Return (x, y) of the center of cell containing provided text 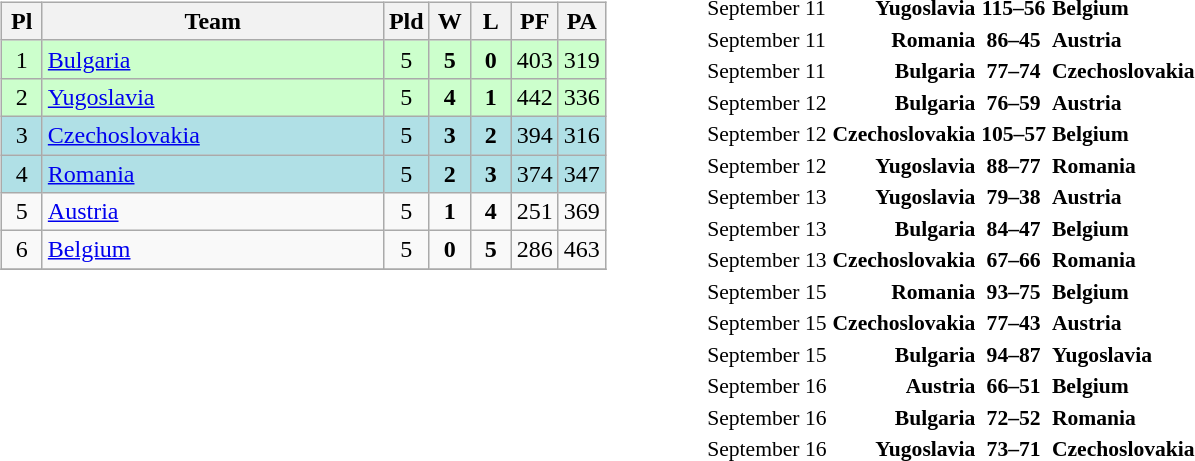
W (450, 21)
316 (582, 135)
347 (582, 173)
286 (534, 250)
PA (582, 21)
319 (582, 59)
67–66 (1014, 260)
79–38 (1014, 197)
394 (534, 135)
94–87 (1014, 354)
66–51 (1014, 386)
77–74 (1014, 71)
88–77 (1014, 165)
84–47 (1014, 228)
336 (582, 97)
72–52 (1014, 417)
Pld (406, 21)
Pl (22, 21)
76–59 (1014, 102)
Team (212, 21)
403 (534, 59)
442 (534, 97)
93–75 (1014, 291)
86–45 (1014, 39)
PF (534, 21)
L (490, 21)
77–43 (1014, 323)
6 (22, 250)
463 (582, 250)
251 (534, 212)
374 (534, 173)
369 (582, 212)
Belgium (212, 250)
105–57 (1014, 134)
